Determine the [X, Y] coordinate at the center of the cell enclosing the given text.  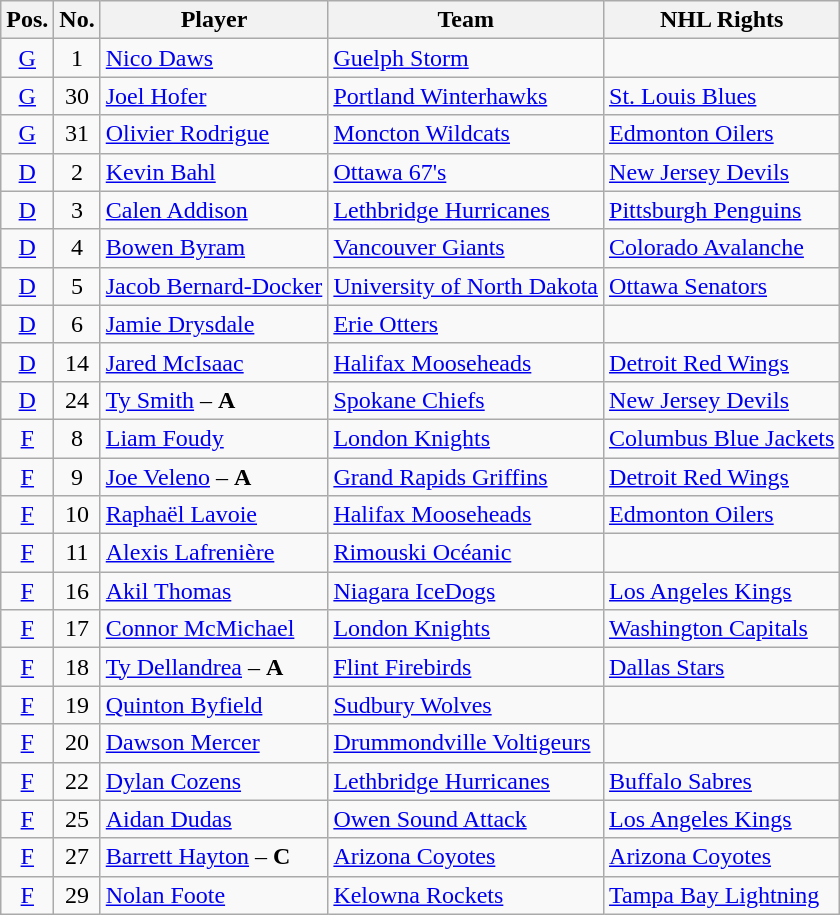
31 [77, 134]
Barrett Hayton – C [214, 857]
Nico Daws [214, 58]
20 [77, 743]
Grand Rapids Griffins [466, 477]
Player [214, 20]
NHL Rights [722, 20]
Spokane Chiefs [466, 400]
Sudbury Wolves [466, 705]
No. [77, 20]
22 [77, 781]
Columbus Blue Jackets [722, 438]
Jared McIsaac [214, 362]
Joel Hofer [214, 96]
Buffalo Sabres [722, 781]
Jamie Drysdale [214, 324]
Dawson Mercer [214, 743]
Akil Thomas [214, 591]
30 [77, 96]
8 [77, 438]
Ty Smith – A [214, 400]
Portland Winterhawks [466, 96]
Ty Dellandrea – A [214, 667]
Washington Capitals [722, 629]
Drummondville Voltigeurs [466, 743]
St. Louis Blues [722, 96]
Colorado Avalanche [722, 248]
Dylan Cozens [214, 781]
16 [77, 591]
Kevin Bahl [214, 172]
Dallas Stars [722, 667]
29 [77, 895]
27 [77, 857]
Joe Veleno – A [214, 477]
1 [77, 58]
Calen Addison [214, 210]
11 [77, 553]
Olivier Rodrigue [214, 134]
19 [77, 705]
Kelowna Rockets [466, 895]
17 [77, 629]
14 [77, 362]
Ottawa 67's [466, 172]
University of North Dakota [466, 286]
18 [77, 667]
Team [466, 20]
Owen Sound Attack [466, 819]
24 [77, 400]
Pittsburgh Penguins [722, 210]
Ottawa Senators [722, 286]
Alexis Lafrenière [214, 553]
10 [77, 515]
Connor McMichael [214, 629]
Raphaël Lavoie [214, 515]
9 [77, 477]
25 [77, 819]
2 [77, 172]
Aidan Dudas [214, 819]
Jacob Bernard-Docker [214, 286]
4 [77, 248]
Erie Otters [466, 324]
Tampa Bay Lightning [722, 895]
Quinton Byfield [214, 705]
Niagara IceDogs [466, 591]
3 [77, 210]
Flint Firebirds [466, 667]
5 [77, 286]
6 [77, 324]
Bowen Byram [214, 248]
Rimouski Océanic [466, 553]
Nolan Foote [214, 895]
Pos. [28, 20]
Moncton Wildcats [466, 134]
Guelph Storm [466, 58]
Vancouver Giants [466, 248]
Liam Foudy [214, 438]
